For the text-containing cell, return its midpoint in [X, Y] coordinate format. 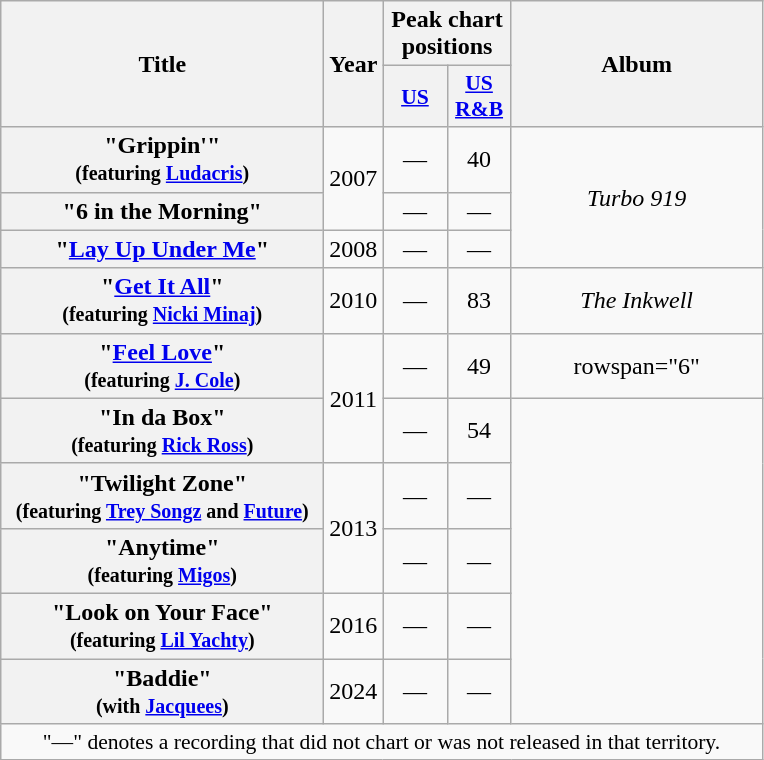
"Look on Your Face"(featuring Lil Yachty) [162, 626]
2016 [354, 626]
2007 [354, 178]
"—" denotes a recording that did not chart or was not released in that territory. [382, 742]
2010 [354, 300]
"Get It All"(featuring Nicki Minaj) [162, 300]
Turbo 919 [636, 198]
2011 [354, 398]
40 [479, 160]
"In da Box"(featuring Rick Ross) [162, 430]
54 [479, 430]
83 [479, 300]
Peak chart positions [447, 34]
US [415, 96]
2008 [354, 249]
49 [479, 366]
Album [636, 64]
"Feel Love"(featuring J. Cole) [162, 366]
US R&B [479, 96]
"Twilight Zone"(featuring Trey Songz and Future) [162, 496]
"Lay Up Under Me" [162, 249]
2024 [354, 690]
"Baddie"(with Jacquees) [162, 690]
The Inkwell [636, 300]
Year [354, 64]
"6 in the Morning" [162, 211]
"Grippin'"(featuring Ludacris) [162, 160]
rowspan="6" [636, 366]
"Anytime"(featuring Migos) [162, 560]
Title [162, 64]
2013 [354, 528]
